Find where the given text appears and provide that cell's center as (x, y) coordinate. 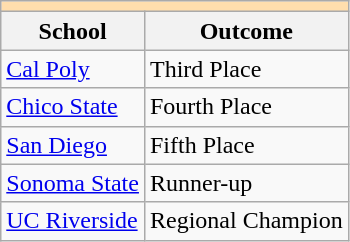
School (73, 31)
Fifth Place (246, 145)
Runner-up (246, 183)
Sonoma State (73, 183)
Fourth Place (246, 107)
Cal Poly (73, 69)
Outcome (246, 31)
UC Riverside (73, 221)
San Diego (73, 145)
Regional Champion (246, 221)
Chico State (73, 107)
Third Place (246, 69)
